Pinpoint the cell where the given text exists, returning its (X, Y) midpoint coordinate. 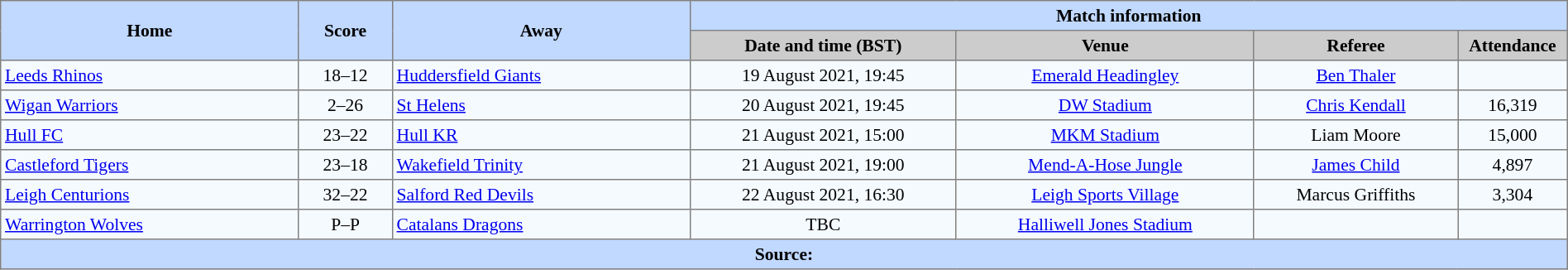
MKM Stadium (1105, 135)
Wakefield Trinity (541, 165)
2–26 (346, 105)
Leeds Rhinos (150, 75)
Away (541, 31)
Wigan Warriors (150, 105)
Home (150, 31)
Leigh Sports Village (1105, 195)
21 August 2021, 15:00 (823, 135)
15,000 (1513, 135)
P–P (346, 224)
Hull FC (150, 135)
Hull KR (541, 135)
Halliwell Jones Stadium (1105, 224)
3,304 (1513, 195)
Leigh Centurions (150, 195)
Source: (784, 254)
4,897 (1513, 165)
23–22 (346, 135)
Attendance (1513, 46)
DW Stadium (1105, 105)
Marcus Griffiths (1355, 195)
16,319 (1513, 105)
TBC (823, 224)
19 August 2021, 19:45 (823, 75)
Ben Thaler (1355, 75)
Emerald Headingley (1105, 75)
St Helens (541, 105)
Warrington Wolves (150, 224)
Salford Red Devils (541, 195)
Referee (1355, 46)
Huddersfield Giants (541, 75)
20 August 2021, 19:45 (823, 105)
Castleford Tigers (150, 165)
32–22 (346, 195)
Mend-A-Hose Jungle (1105, 165)
21 August 2021, 19:00 (823, 165)
Date and time (BST) (823, 46)
18–12 (346, 75)
James Child (1355, 165)
23–18 (346, 165)
Score (346, 31)
Catalans Dragons (541, 224)
22 August 2021, 16:30 (823, 195)
Venue (1105, 46)
Chris Kendall (1355, 105)
Match information (1128, 16)
Liam Moore (1355, 135)
